Pinpoint the cell where the given text exists, returning its (X, Y) midpoint coordinate. 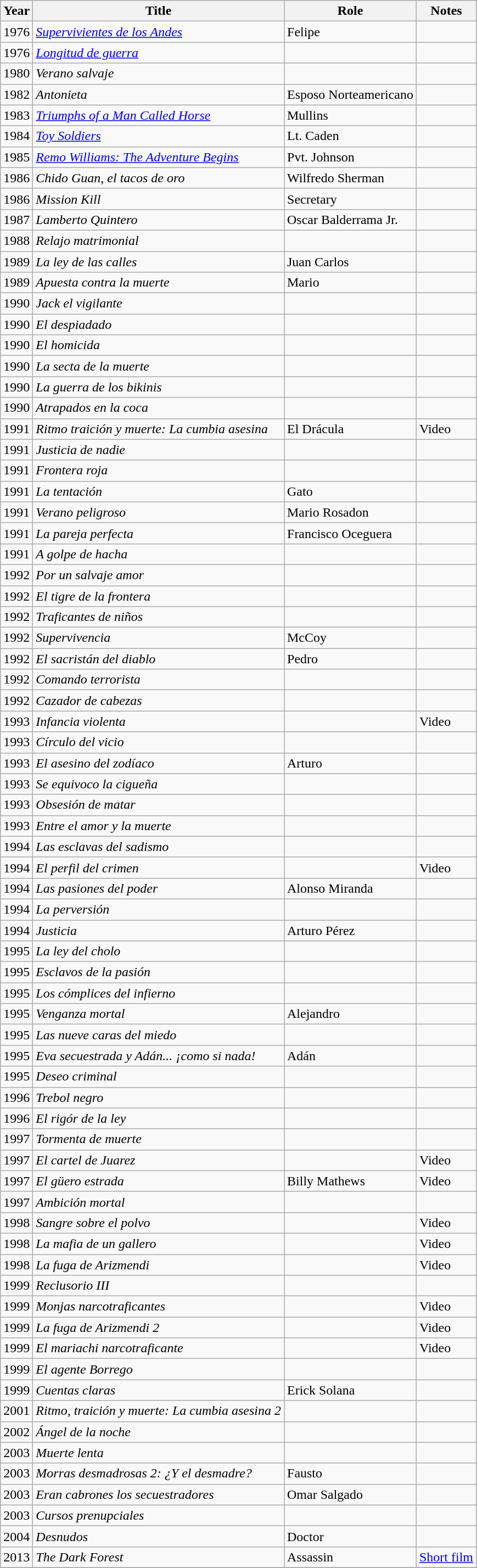
Ritmo, traición y muerte: La cumbia asesina 2 (159, 1411)
Lamberto Quintero (159, 220)
La tentación (159, 491)
La secta de la muerte (159, 366)
Francisco Oceguera (350, 533)
Atrapados en la coca (159, 408)
Adán (350, 1056)
Venganza mortal (159, 1014)
Chido Guan, el tacos de oro (159, 178)
Arturo (350, 763)
Supervivencia (159, 638)
El despiadado (159, 324)
Ambición mortal (159, 1202)
El sacristán del diablo (159, 659)
La fuga de Arizmendi (159, 1264)
Omar Salgado (350, 1494)
Toy Soldiers (159, 136)
1987 (16, 220)
Role (350, 11)
Doctor (350, 1536)
Year (16, 11)
Relajo matrimonial (159, 240)
El homicida (159, 345)
Las esclavas del sadismo (159, 847)
Oscar Balderrama Jr. (350, 220)
Ritmo traición y muerte: La cumbia asesina (159, 429)
El perfil del crimen (159, 867)
Deseo criminal (159, 1077)
The Dark Forest (159, 1557)
Mission Kill (159, 199)
Círculo del vicio (159, 742)
Morras desmadrosas 2: ¿Y el desmadre? (159, 1474)
Alejandro (350, 1014)
Felipe (350, 32)
El Drácula (350, 429)
Infancia violenta (159, 721)
Secretary (350, 199)
El güero estrada (159, 1181)
La guerra de los bikinis (159, 387)
El agente Borrego (159, 1369)
Justicia (159, 931)
El cartel de Juarez (159, 1160)
McCoy (350, 638)
1985 (16, 157)
Cazador de cabezas (159, 701)
La perversión (159, 909)
Gato (350, 491)
Monjas narcotraficantes (159, 1307)
Billy Mathews (350, 1181)
Short film (446, 1557)
Verano peligroso (159, 512)
2013 (16, 1557)
Eran cabrones los secuestradores (159, 1494)
Eva secuestrada y Adán... ¡como si nada! (159, 1056)
Pvt. Johnson (350, 157)
El rigór de la ley (159, 1118)
Juan Carlos (350, 262)
1983 (16, 115)
2001 (16, 1411)
Obsesión de matar (159, 805)
El asesino del zodíaco (159, 763)
Frontera roja (159, 471)
El tigre de la frontera (159, 596)
Por un salvaje amor (159, 575)
Title (159, 11)
Entre el amor y la muerte (159, 826)
Triumphs of a Man Called Horse (159, 115)
La ley del cholo (159, 951)
Tormenta de muerte (159, 1139)
Pedro (350, 659)
Ángel de la noche (159, 1432)
Wilfredo Sherman (350, 178)
Longitud de guerra (159, 53)
A golpe de hacha (159, 554)
Notes (446, 11)
Trebol negro (159, 1097)
El mariachi narcotraficante (159, 1348)
Esclavos de la pasión (159, 972)
La pareja perfecta (159, 533)
Supervivientes de los Andes (159, 32)
Jack el vigilante (159, 304)
Traficantes de niños (159, 617)
Remo Williams: The Adventure Begins (159, 157)
Justicia de nadie (159, 450)
Mario Rosadon (350, 512)
Desnudos (159, 1536)
Lt. Caden (350, 136)
Sangre sobre el polvo (159, 1223)
Arturo Pérez (350, 931)
Apuesta contra la muerte (159, 283)
1988 (16, 240)
1982 (16, 94)
Reclusorio III (159, 1286)
Las nueve caras del miedo (159, 1035)
La mafia de un gallero (159, 1244)
1980 (16, 74)
Se equivoco la cigueña (159, 784)
La fuga de Arizmendi 2 (159, 1328)
Cursos prenupciales (159, 1515)
Assassin (350, 1557)
Comando terrorista (159, 680)
2002 (16, 1432)
Muerte lenta (159, 1453)
Mario (350, 283)
Alonso Miranda (350, 888)
Los cómplices del infierno (159, 993)
Las pasiones del poder (159, 888)
1984 (16, 136)
Esposo Norteamericano (350, 94)
2004 (16, 1536)
La ley de las calles (159, 262)
Erick Solana (350, 1390)
Fausto (350, 1474)
Antonieta (159, 94)
Verano salvaje (159, 74)
Cuentas claras (159, 1390)
Mullins (350, 115)
